Return the (X, Y) coordinate for the center point of the cell that contains the specified text.  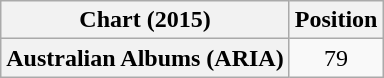
Position (336, 20)
Australian Albums (ARIA) (145, 58)
Chart (2015) (145, 20)
79 (336, 58)
